From the cell containing the given text, extract its center point as [X, Y] coordinate. 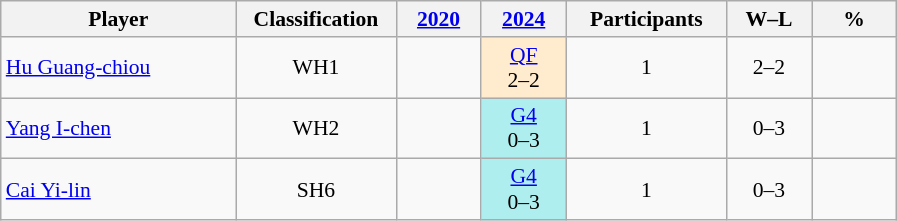
WH1 [316, 68]
% [854, 19]
W–L [768, 19]
2024 [524, 19]
SH6 [316, 190]
WH2 [316, 128]
Player [118, 19]
2020 [438, 19]
Participants [646, 19]
Yang I-chen [118, 128]
Hu Guang-chiou [118, 68]
Classification [316, 19]
2–2 [768, 68]
QF2–2 [524, 68]
Cai Yi-lin [118, 190]
